Return [X, Y] of the center of cell containing provided text 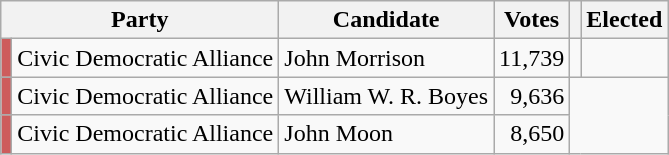
Elected [624, 20]
John Moon [386, 134]
William W. R. Boyes [386, 96]
8,650 [532, 134]
Votes [532, 20]
John Morrison [386, 58]
9,636 [532, 96]
Party [140, 20]
Candidate [386, 20]
11,739 [532, 58]
